Identify which cell holds the provided text, then report its (X, Y) central coordinate. 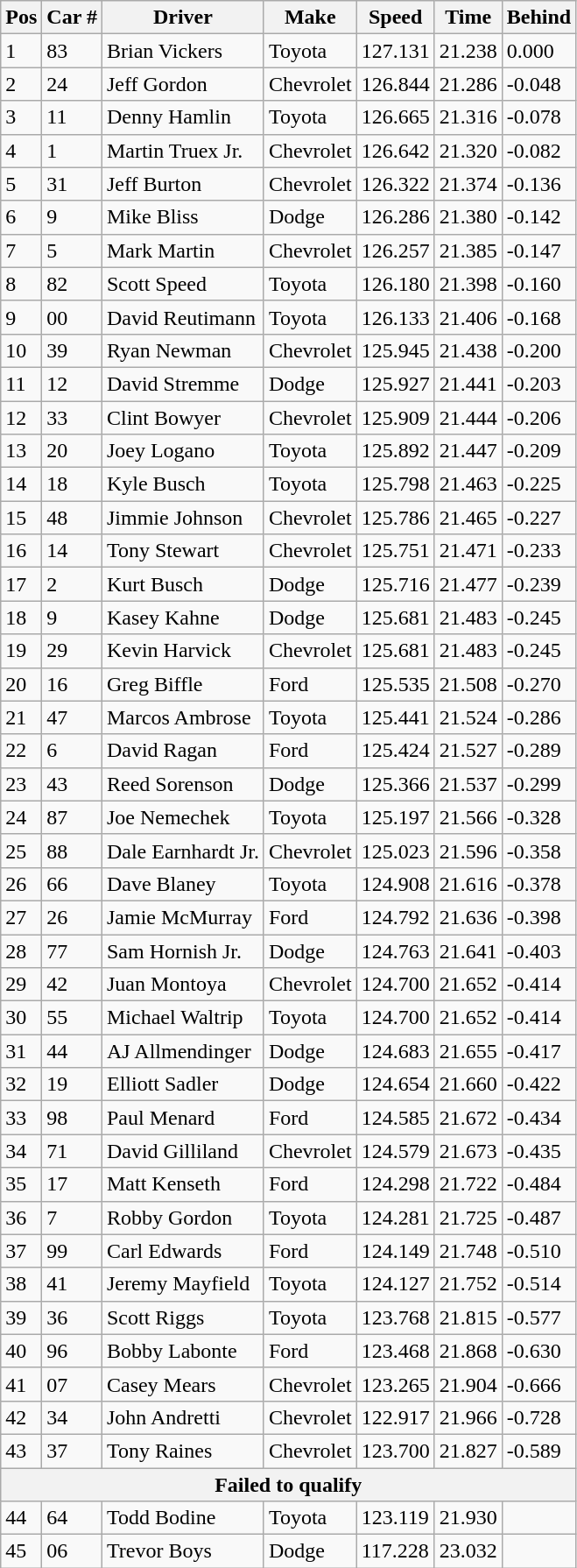
-0.378 (538, 884)
Jimmie Johnson (182, 518)
Mike Bliss (182, 217)
21.641 (468, 950)
21.380 (468, 217)
23.032 (468, 1551)
23 (21, 784)
21.527 (468, 751)
David Reutimann (182, 317)
126.133 (396, 317)
Kasey Kahne (182, 618)
-0.082 (538, 151)
21.815 (468, 1317)
125.798 (396, 484)
-0.299 (538, 784)
Tony Raines (182, 1451)
48 (72, 518)
21.827 (468, 1451)
21.508 (468, 684)
21.444 (468, 418)
98 (72, 1118)
-0.417 (538, 1051)
21.636 (468, 917)
21.441 (468, 384)
0.000 (538, 51)
32 (21, 1084)
-0.078 (538, 117)
Reed Sorenson (182, 784)
21.660 (468, 1084)
55 (72, 1018)
125.441 (396, 717)
21.904 (468, 1384)
25 (21, 851)
Car # (72, 18)
21.286 (468, 84)
-0.048 (538, 84)
45 (21, 1551)
Time (468, 18)
21.447 (468, 451)
Marcos Ambrose (182, 717)
21.406 (468, 317)
124.298 (396, 1184)
21.524 (468, 717)
21.566 (468, 817)
125.909 (396, 418)
124.763 (396, 950)
124.654 (396, 1084)
Make (310, 18)
-0.728 (538, 1417)
Brian Vickers (182, 51)
125.366 (396, 784)
21.930 (468, 1518)
-0.225 (538, 484)
38 (21, 1284)
John Andretti (182, 1417)
00 (72, 317)
8 (21, 284)
123.768 (396, 1317)
99 (72, 1251)
-0.286 (538, 717)
126.665 (396, 117)
-0.514 (538, 1284)
-0.270 (538, 684)
21.725 (468, 1218)
Driver (182, 18)
21.238 (468, 51)
35 (21, 1184)
122.917 (396, 1417)
Michael Waltrip (182, 1018)
126.286 (396, 217)
Paul Menard (182, 1118)
123.700 (396, 1451)
Carl Edwards (182, 1251)
125.424 (396, 751)
-0.358 (538, 851)
126.642 (396, 151)
21.672 (468, 1118)
124.585 (396, 1118)
4 (21, 151)
21.655 (468, 1051)
21.673 (468, 1151)
Jeff Gordon (182, 84)
-0.206 (538, 418)
-0.147 (538, 251)
125.751 (396, 551)
Denny Hamlin (182, 117)
125.927 (396, 384)
125.945 (396, 350)
AJ Allmendinger (182, 1051)
21.438 (468, 350)
64 (72, 1518)
-0.168 (538, 317)
125.892 (396, 451)
Matt Kenseth (182, 1184)
Tony Stewart (182, 551)
Scott Riggs (182, 1317)
-0.666 (538, 1384)
Todd Bodine (182, 1518)
-0.422 (538, 1084)
126.257 (396, 251)
Scott Speed (182, 284)
-0.630 (538, 1351)
-0.227 (538, 518)
123.265 (396, 1384)
-0.435 (538, 1151)
Kevin Harvick (182, 651)
96 (72, 1351)
126.322 (396, 184)
30 (21, 1018)
Dave Blaney (182, 884)
-0.289 (538, 751)
Kyle Busch (182, 484)
21.320 (468, 151)
Joey Logano (182, 451)
-0.160 (538, 284)
Mark Martin (182, 251)
117.228 (396, 1551)
125.716 (396, 584)
124.127 (396, 1284)
83 (72, 51)
David Stremme (182, 384)
21 (21, 717)
126.844 (396, 84)
15 (21, 518)
Kurt Busch (182, 584)
Speed (396, 18)
Robby Gordon (182, 1218)
66 (72, 884)
27 (21, 917)
88 (72, 851)
125.786 (396, 518)
-0.233 (538, 551)
Jeff Burton (182, 184)
21.748 (468, 1251)
Juan Montoya (182, 985)
-0.398 (538, 917)
124.683 (396, 1051)
-0.403 (538, 950)
David Ragan (182, 751)
82 (72, 284)
71 (72, 1151)
David Gilliland (182, 1151)
21.966 (468, 1417)
123.119 (396, 1518)
-0.589 (538, 1451)
Jeremy Mayfield (182, 1284)
126.180 (396, 284)
-0.510 (538, 1251)
-0.142 (538, 217)
125.535 (396, 684)
-0.484 (538, 1184)
127.131 (396, 51)
124.792 (396, 917)
21.463 (468, 484)
123.468 (396, 1351)
-0.434 (538, 1118)
125.197 (396, 817)
21.316 (468, 117)
-0.487 (538, 1218)
21.722 (468, 1184)
Clint Bowyer (182, 418)
21.385 (468, 251)
21.374 (468, 184)
10 (21, 350)
Ryan Newman (182, 350)
13 (21, 451)
Jamie McMurray (182, 917)
-0.328 (538, 817)
47 (72, 717)
21.868 (468, 1351)
Elliott Sadler (182, 1084)
87 (72, 817)
Failed to qualify (289, 1485)
40 (21, 1351)
77 (72, 950)
-0.136 (538, 184)
21.398 (468, 284)
22 (21, 751)
21.596 (468, 851)
21.477 (468, 584)
Joe Nemechek (182, 817)
06 (72, 1551)
Bobby Labonte (182, 1351)
21.537 (468, 784)
21.471 (468, 551)
3 (21, 117)
Greg Biffle (182, 684)
-0.239 (538, 584)
Behind (538, 18)
Casey Mears (182, 1384)
124.908 (396, 884)
Sam Hornish Jr. (182, 950)
-0.577 (538, 1317)
07 (72, 1384)
124.149 (396, 1251)
-0.209 (538, 451)
125.023 (396, 851)
21.465 (468, 518)
21.752 (468, 1284)
Dale Earnhardt Jr. (182, 851)
21.616 (468, 884)
124.281 (396, 1218)
Martin Truex Jr. (182, 151)
-0.203 (538, 384)
124.579 (396, 1151)
Trevor Boys (182, 1551)
Pos (21, 18)
-0.200 (538, 350)
28 (21, 950)
